Output the (x, y) coordinate of the center of the cell containing the given text.  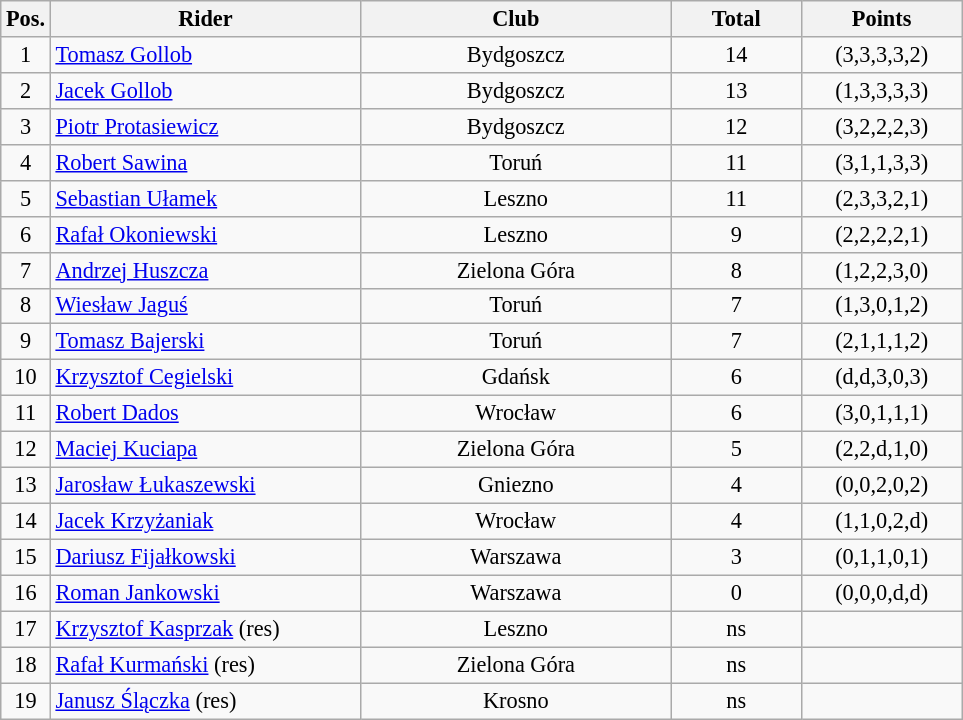
Jacek Krzyżaniak (205, 521)
Krzysztof Kasprzak (res) (205, 629)
(3,2,2,2,3) (881, 126)
(1,1,0,2,d) (881, 521)
18 (26, 665)
1 (26, 55)
Andrzej Huszcza (205, 270)
(1,2,2,3,0) (881, 270)
Krzysztof Cegielski (205, 378)
Pos. (26, 19)
Gdańsk (516, 378)
15 (26, 557)
Jarosław Łukaszewski (205, 485)
(2,2,d,1,0) (881, 450)
Wiesław Jaguś (205, 306)
Piotr Protasiewicz (205, 126)
16 (26, 593)
0 (736, 593)
Total (736, 19)
Points (881, 19)
(2,1,1,1,2) (881, 342)
Rafał Kurmański (res) (205, 665)
Gniezno (516, 485)
Jacek Gollob (205, 90)
19 (26, 701)
(0,0,2,0,2) (881, 485)
Rider (205, 19)
(1,3,3,3,3) (881, 90)
17 (26, 629)
Tomasz Bajerski (205, 342)
Roman Jankowski (205, 593)
Club (516, 19)
Maciej Kuciapa (205, 450)
Sebastian Ułamek (205, 198)
(2,2,2,2,1) (881, 234)
(d,d,3,0,3) (881, 378)
(2,3,3,2,1) (881, 198)
(0,1,1,0,1) (881, 557)
Dariusz Fijałkowski (205, 557)
Krosno (516, 701)
2 (26, 90)
Robert Dados (205, 414)
Rafał Okoniewski (205, 234)
Robert Sawina (205, 162)
Tomasz Gollob (205, 55)
(0,0,0,d,d) (881, 593)
(1,3,0,1,2) (881, 306)
(3,0,1,1,1) (881, 414)
Janusz Ślączka (res) (205, 701)
(3,1,1,3,3) (881, 162)
(3,3,3,3,2) (881, 55)
10 (26, 378)
